Provide the [x, y] coordinate of the cell's center where the given text is located.  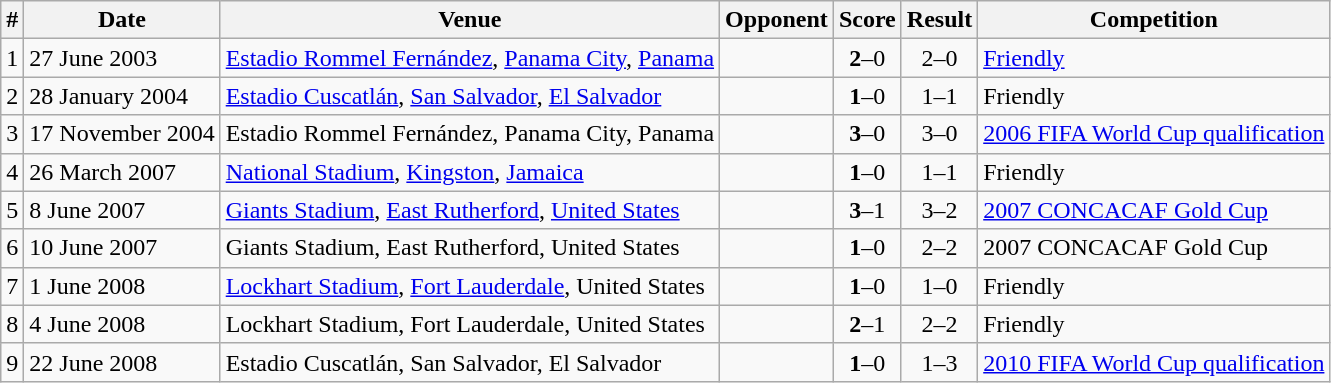
26 March 2007 [122, 172]
3 [12, 134]
Date [122, 20]
2–1 [867, 324]
Competition [1154, 20]
Opponent [777, 20]
Score [867, 20]
10 June 2007 [122, 248]
2010 FIFA World Cup qualification [1154, 362]
Result [939, 20]
7 [12, 286]
2006 FIFA World Cup qualification [1154, 134]
28 January 2004 [122, 96]
9 [12, 362]
1 June 2008 [122, 286]
5 [12, 210]
8 [12, 324]
1–3 [939, 362]
17 November 2004 [122, 134]
4 [12, 172]
4 June 2008 [122, 324]
3–1 [867, 210]
8 June 2007 [122, 210]
22 June 2008 [122, 362]
# [12, 20]
2 [12, 96]
27 June 2003 [122, 58]
6 [12, 248]
Venue [470, 20]
3–2 [939, 210]
National Stadium, Kingston, Jamaica [470, 172]
1 [12, 58]
